Locate the cell with the specified text and output its [X, Y] center coordinate. 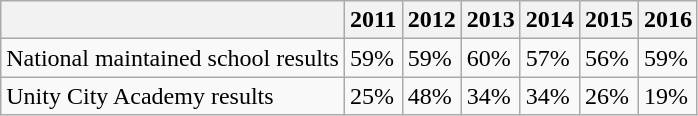
56% [608, 58]
48% [432, 96]
19% [668, 96]
25% [373, 96]
National maintained school results [173, 58]
2015 [608, 20]
2014 [550, 20]
2012 [432, 20]
2016 [668, 20]
60% [490, 58]
26% [608, 96]
57% [550, 58]
Unity City Academy results [173, 96]
2013 [490, 20]
2011 [373, 20]
